Pinpoint the cell where the given text exists, returning its [x, y] midpoint coordinate. 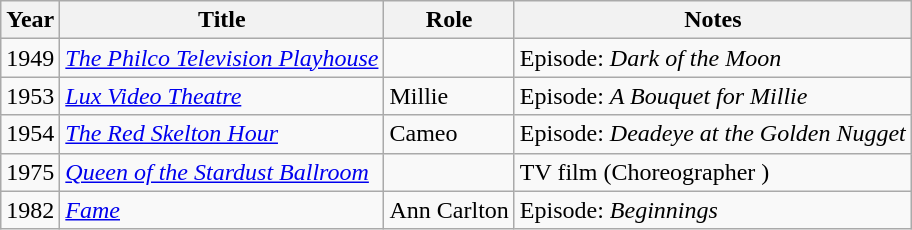
1982 [30, 210]
Queen of the Stardust Ballroom [222, 172]
1954 [30, 134]
Episode: Deadeye at the Golden Nugget [712, 134]
Year [30, 20]
The Red Skelton Hour [222, 134]
1949 [30, 58]
Ann Carlton [449, 210]
1975 [30, 172]
Notes [712, 20]
Episode: Dark of the Moon [712, 58]
Title [222, 20]
Fame [222, 210]
Role [449, 20]
Episode: Beginnings [712, 210]
Lux Video Theatre [222, 96]
1953 [30, 96]
The Philco Television Playhouse [222, 58]
Cameo [449, 134]
Millie [449, 96]
TV film (Choreographer ) [712, 172]
Episode: A Bouquet for Millie [712, 96]
